Return the [x, y] coordinate for the center point of the cell that contains the specified text.  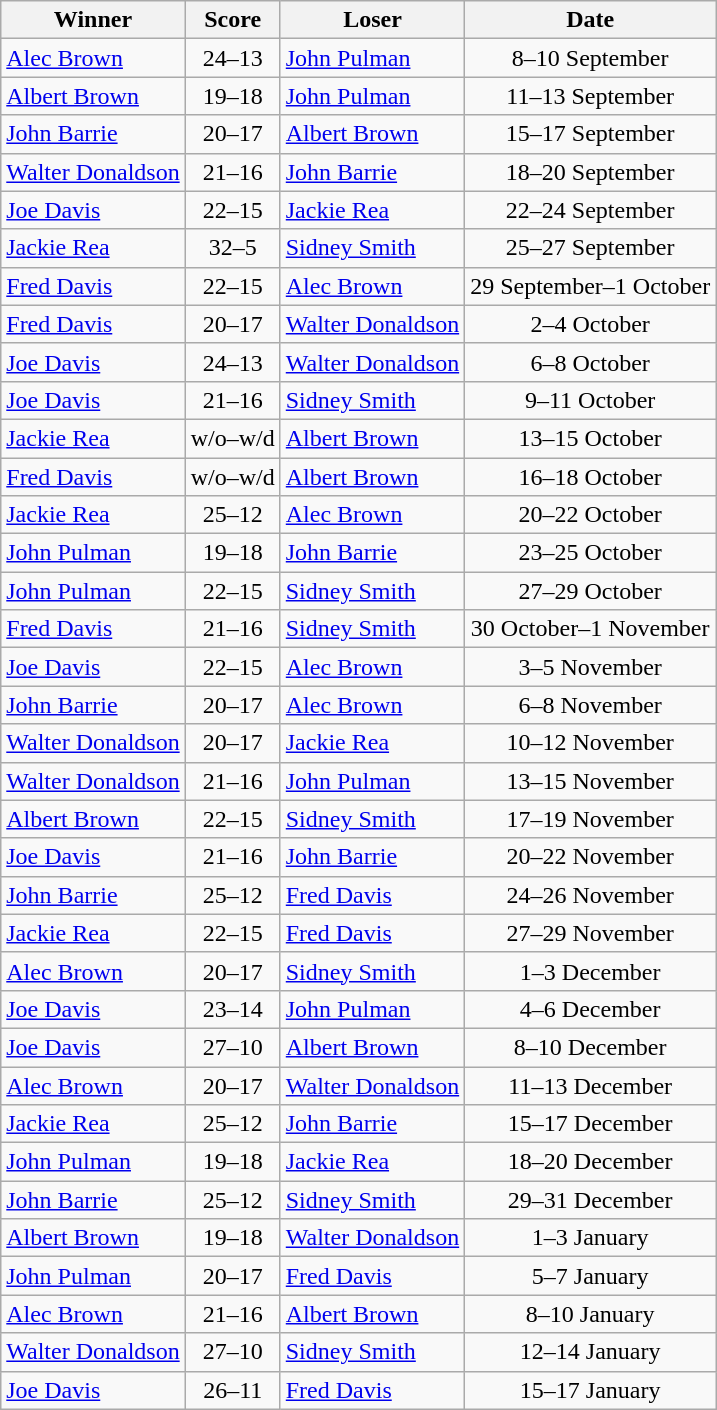
8–10 January [590, 1314]
8–10 December [590, 1047]
10–12 November [590, 743]
29 September–1 October [590, 286]
29–31 December [590, 1200]
30 October–1 November [590, 629]
27–29 November [590, 933]
4–6 December [590, 1009]
1–3 January [590, 1238]
20–22 October [590, 515]
9–11 October [590, 400]
11–13 December [590, 1085]
27–29 October [590, 591]
15–17 January [590, 1390]
12–14 January [590, 1352]
18–20 December [590, 1162]
Date [590, 20]
17–19 November [590, 819]
22–24 September [590, 210]
5–7 January [590, 1276]
2–4 October [590, 324]
15–17 December [590, 1124]
11–13 September [590, 96]
13–15 November [590, 781]
18–20 September [590, 172]
6–8 October [590, 362]
26–11 [232, 1390]
20–22 November [590, 857]
15–17 September [590, 134]
3–5 November [590, 667]
32–5 [232, 248]
1–3 December [590, 971]
24–26 November [590, 895]
25–27 September [590, 248]
8–10 September [590, 58]
6–8 November [590, 705]
Loser [372, 20]
Score [232, 20]
23–25 October [590, 553]
16–18 October [590, 477]
Winner [93, 20]
13–15 October [590, 438]
23–14 [232, 1009]
